Return [x, y] of the center of cell containing provided text 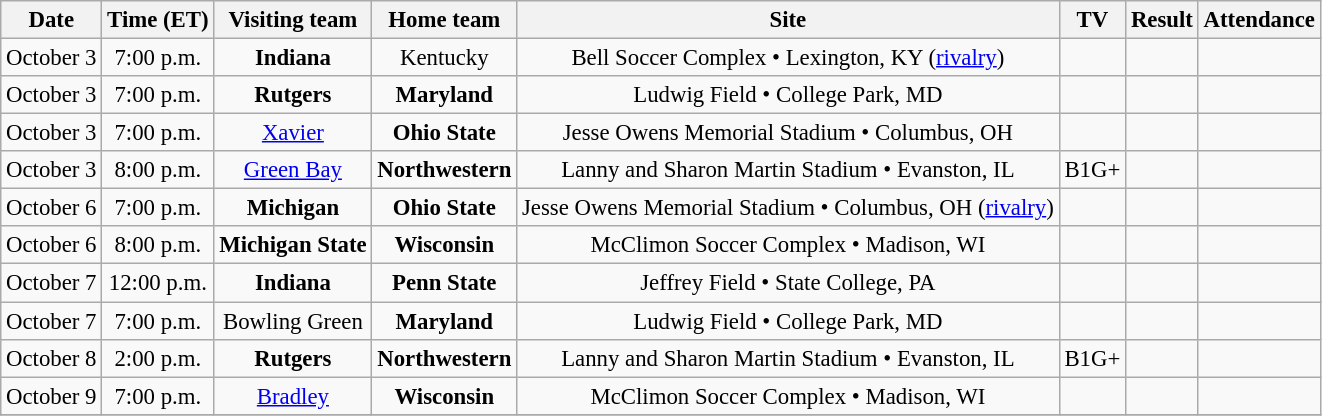
Attendance [1259, 20]
Visiting team [293, 20]
Result [1162, 20]
Jeffrey Field • State College, PA [788, 283]
12:00 p.m. [158, 283]
TV [1092, 20]
Green Bay [293, 170]
Jesse Owens Memorial Stadium • Columbus, OH (rivalry) [788, 208]
Michigan State [293, 245]
October 8 [52, 358]
Kentucky [444, 58]
Site [788, 20]
Xavier [293, 133]
Jesse Owens Memorial Stadium • Columbus, OH [788, 133]
Bell Soccer Complex • Lexington, KY (rivalry) [788, 58]
Time (ET) [158, 20]
Bradley [293, 396]
2:00 p.m. [158, 358]
Bowling Green [293, 321]
Home team [444, 20]
Date [52, 20]
October 9 [52, 396]
Michigan [293, 208]
Penn State [444, 283]
